Extract the (x, y) coordinate from the center of the cell holding the provided text.  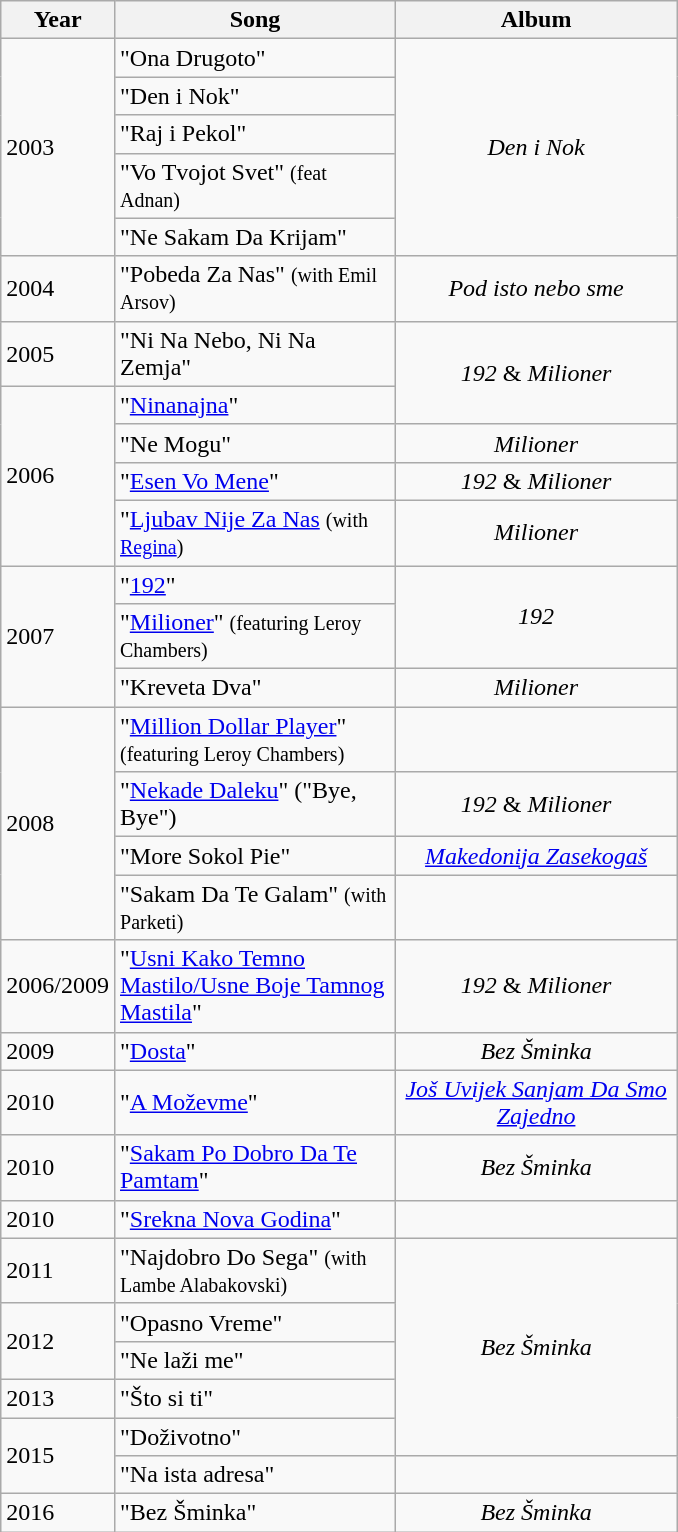
"Ona Drugoto" (254, 58)
"Usni Kako Temno Mastilo/Usne Boje Tamnog Mastila" (254, 986)
"Million Dollar Player" (featuring Leroy Chambers) (254, 740)
"Sakam Da Te Galam" (with Parketi) (254, 908)
"Kreveta Dva" (254, 688)
"Doživotno" (254, 1437)
"Na ista adresa" (254, 1475)
Makedonija Zasekogaš (536, 856)
2015 (58, 1456)
Pod isto nebo sme (536, 288)
"Ne Sakam Da Krijam" (254, 237)
2008 (58, 824)
2013 (58, 1398)
Song (254, 20)
2012 (58, 1341)
"A Moževme" (254, 1102)
Year (58, 20)
"Vo Tvojot Svet" (feat Adnan) (254, 186)
"Dosta" (254, 1051)
"Esen Vo Mene" (254, 481)
2009 (58, 1051)
"192" (254, 585)
"Ljubav Nije Za Nas (with Regina) (254, 532)
"Milioner" (featuring Leroy Chambers) (254, 636)
"Bez Šminka" (254, 1513)
"Što si ti" (254, 1398)
2003 (58, 148)
Den i Nok (536, 148)
Još Uvijek Sanjam Da Smo Zajedno (536, 1102)
192 (536, 618)
"Den i Nok" (254, 96)
2005 (58, 354)
"Raj i Pekol" (254, 134)
"Najdobro Do Sega" (with Lambe Alabakovski) (254, 1270)
2016 (58, 1513)
2004 (58, 288)
2007 (58, 636)
"Srekna Nova Godina" (254, 1219)
2006/2009 (58, 986)
"Sakam Po Dobro Da Te Pamtam" (254, 1168)
"Pobeda Za Nas" (with Emil Arsov) (254, 288)
2006 (58, 476)
"Ni Na Nebo, Ni Na Zemja" (254, 354)
"Ne laži me" (254, 1360)
Album (536, 20)
2011 (58, 1270)
"Nekade Daleku" ("Bye, Bye") (254, 804)
"Opasno Vreme" (254, 1322)
"More Sokol Pie" (254, 856)
"Ne Mogu" (254, 443)
"Ninanajna" (254, 405)
